Output the (X, Y) coordinate of the center of the cell containing the given text.  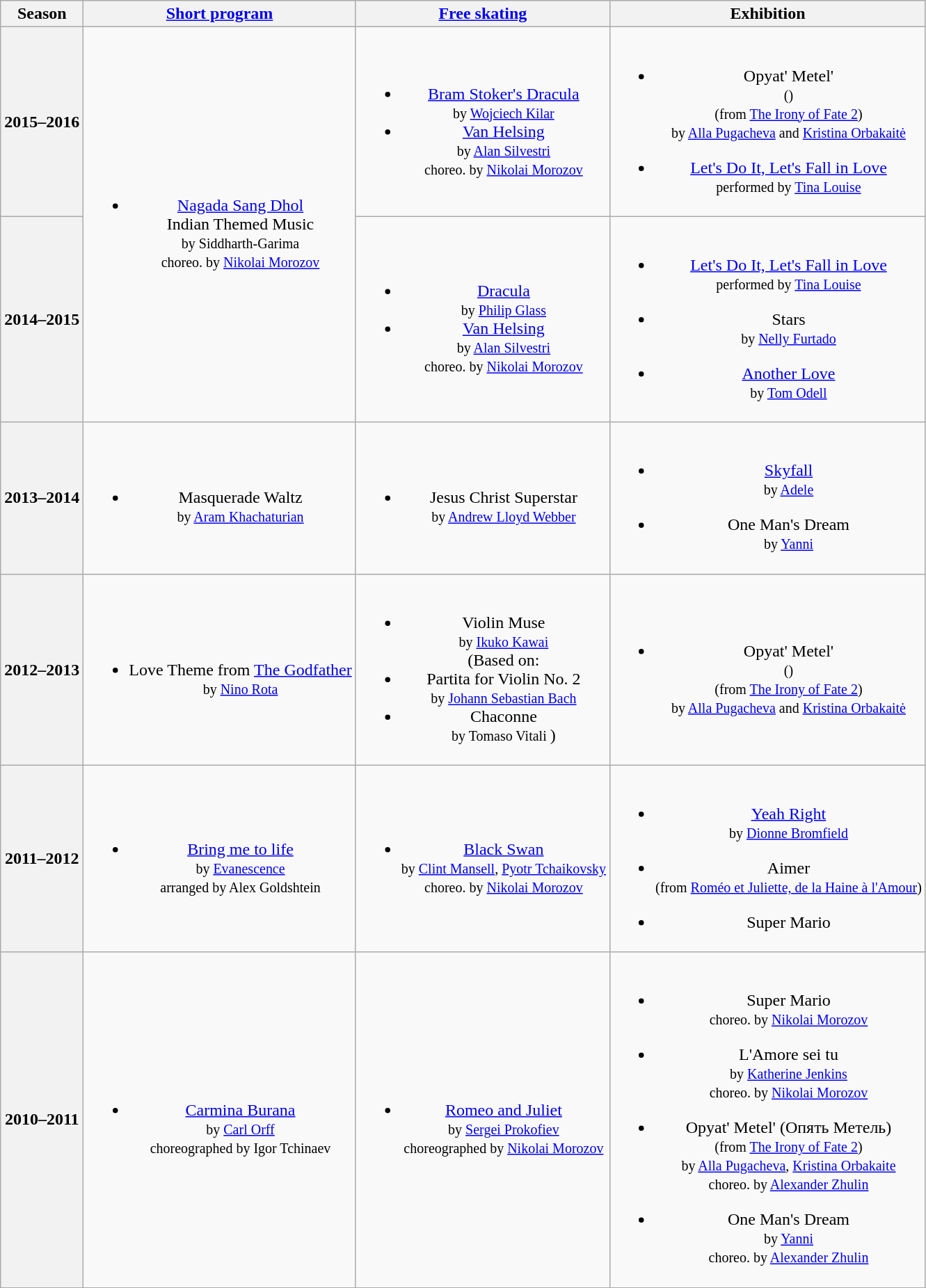
2012–2013 (42, 669)
2014–2015 (42, 319)
Exhibition (768, 14)
Masquerade Waltz by Aram Khachaturian (220, 498)
Opyat' Metel' () (from The Irony of Fate 2) by Alla Pugacheva and Kristina Orbakaitė Let's Do It, Let's Fall in Love performed by Tina Louise (768, 122)
Love Theme from The Godfather by Nino Rota (220, 669)
Let's Do It, Let's Fall in Love performed by Tina Louise Stars by Nelly Furtado Another Love by Tom Odell (768, 319)
2010–2011 (42, 1120)
Yeah Right by Dionne Bromfield Aimer (from Roméo et Juliette, de la Haine à l'Amour) Super Mario (768, 858)
Skyfall by Adele One Man's Dream by Yanni (768, 498)
Carmina Burana by Carl Orff choreographed by Igor Tchinaev (220, 1120)
Black Swan by Clint Mansell, Pyotr Tchaikovsky choreo. by Nikolai Morozov (483, 858)
Violin Muse by Ikuko Kawai (Based on:Partita for Violin No. 2 by Johann Sebastian Bach Chaconne by Tomaso Vitali ) (483, 669)
Bring me to life by Evanescence arranged by Alex Goldshtein (220, 858)
Romeo and Juliet by Sergei Prokofiev choreographed by Nikolai Morozov (483, 1120)
2011–2012 (42, 858)
Nagada Sang Dhol Indian Themed Music by Siddharth-Garima choreo. by Nikolai Morozov (220, 225)
Free skating (483, 14)
Jesus Christ Superstar by Andrew Lloyd Webber (483, 498)
Season (42, 14)
Dracula by Philip Glass Van Helsing by Alan Silvestri choreo. by Nikolai Morozov (483, 319)
2013–2014 (42, 498)
Short program (220, 14)
2015–2016 (42, 122)
Bram Stoker's Dracula by Wojciech Kilar Van Helsing by Alan Silvestri choreo. by Nikolai Morozov (483, 122)
Opyat' Metel' () (from The Irony of Fate 2) by Alla Pugacheva and Kristina Orbakaitė (768, 669)
